Identify which cell holds the provided text, then report its [x, y] central coordinate. 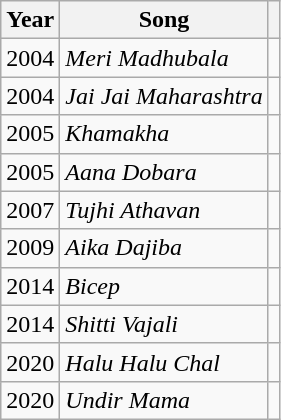
Year [30, 20]
Song [164, 20]
2007 [30, 210]
Undir Mama [164, 400]
Aika Dajiba [164, 248]
Tujhi Athavan [164, 210]
Bicep [164, 286]
Meri Madhubala [164, 58]
Aana Dobara [164, 172]
Shitti Vajali [164, 324]
Khamakha [164, 134]
Jai Jai Maharashtra [164, 96]
2009 [30, 248]
Halu Halu Chal [164, 362]
